Find where the given text appears and provide that cell's center as [x, y] coordinate. 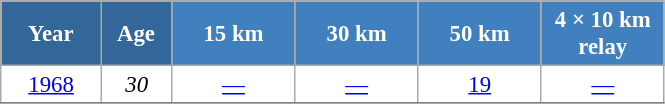
19 [480, 85]
50 km [480, 34]
15 km [234, 34]
30 km [356, 34]
1968 [52, 85]
Year [52, 34]
30 [136, 85]
Age [136, 34]
4 × 10 km relay [602, 34]
